Output the [X, Y] coordinate of the center of the cell containing the given text.  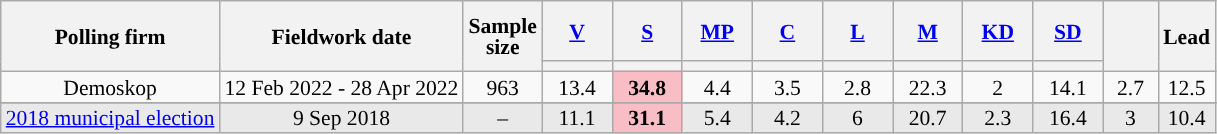
2 [998, 86]
L [857, 31]
V [577, 31]
MP [717, 31]
2.7 [1130, 86]
Demoskop [110, 86]
5.4 [717, 118]
KD [998, 31]
14.1 [1068, 86]
3.5 [787, 86]
10.4 [1186, 118]
13.4 [577, 86]
SD [1068, 31]
31.1 [647, 118]
12 Feb 2022 - 28 Apr 2022 [341, 86]
9 Sep 2018 [341, 118]
Samplesize [502, 36]
C [787, 31]
11.1 [577, 118]
4.4 [717, 86]
3 [1130, 118]
– [502, 118]
2.8 [857, 86]
22.3 [928, 86]
2.3 [998, 118]
Polling firm [110, 36]
20.7 [928, 118]
M [928, 31]
4.2 [787, 118]
Lead [1186, 36]
12.5 [1186, 86]
2018 municipal election [110, 118]
963 [502, 86]
S [647, 31]
34.8 [647, 86]
Fieldwork date [341, 36]
16.4 [1068, 118]
6 [857, 118]
